Find where the given text appears and provide that cell's center as (X, Y) coordinate. 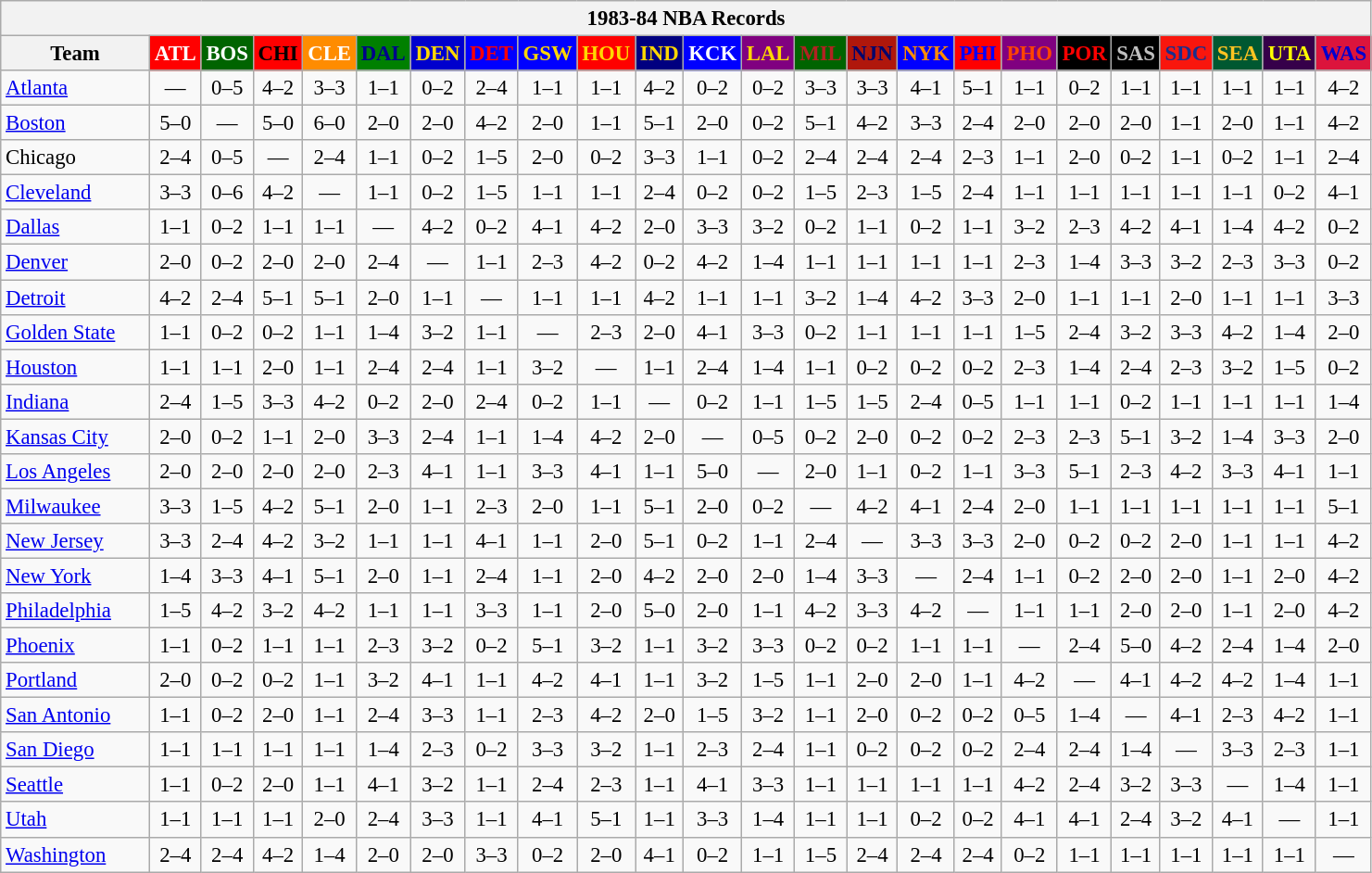
New Jersey (76, 541)
Philadelphia (76, 611)
UTA (1290, 54)
LAL (767, 54)
Dallas (76, 227)
Milwaukee (76, 506)
Detroit (76, 297)
GSW (548, 54)
BOS (227, 54)
6–0 (330, 123)
CLE (330, 54)
WAS (1343, 54)
PHI (978, 54)
San Antonio (76, 715)
Houston (76, 367)
DAL (384, 54)
Los Angeles (76, 472)
New York (76, 576)
Atlanta (76, 88)
San Diego (76, 750)
Indiana (76, 401)
NJN (873, 54)
Denver (76, 262)
IND (660, 54)
0–6 (227, 193)
Golden State (76, 332)
Seattle (76, 785)
Team (76, 54)
SAS (1136, 54)
Portland (76, 680)
1983-84 NBA Records (686, 19)
DEN (437, 54)
HOU (606, 54)
Boston (76, 123)
Kansas City (76, 436)
DET (491, 54)
PHO (1029, 54)
SDC (1186, 54)
Chicago (76, 158)
MIL (821, 54)
NYK (926, 54)
KCK (713, 54)
Utah (76, 820)
CHI (278, 54)
SEA (1238, 54)
Phoenix (76, 646)
POR (1084, 54)
Cleveland (76, 193)
ATL (175, 54)
Washington (76, 854)
